Capture the cell that displays the provided text and extract its [X, Y] central coordinate. 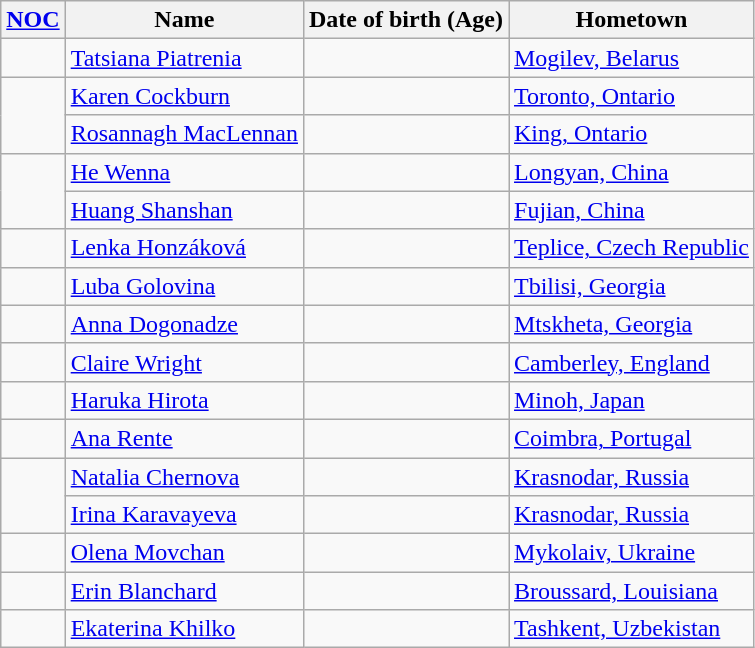
Irina Karavayeva [184, 515]
Camberley, England [631, 362]
Minoh, Japan [631, 400]
Longyan, China [631, 172]
Hometown [631, 20]
Ekaterina Khilko [184, 629]
Name [184, 20]
Coimbra, Portugal [631, 438]
Lenka Honzáková [184, 248]
Toronto, Ontario [631, 96]
Mtskheta, Georgia [631, 324]
Date of birth (Age) [406, 20]
Haruka Hirota [184, 400]
Anna Dogonadze [184, 324]
Ana Rente [184, 438]
Tashkent, Uzbekistan [631, 629]
Teplice, Czech Republic [631, 248]
Mykolaiv, Ukraine [631, 553]
Rosannagh MacLennan [184, 134]
Natalia Chernova [184, 477]
He Wenna [184, 172]
Mogilev, Belarus [631, 58]
Karen Cockburn [184, 96]
Tatsiana Piatrenia [184, 58]
Olena Movchan [184, 553]
Luba Golovina [184, 286]
NOC [33, 20]
Claire Wright [184, 362]
Fujian, China [631, 210]
Huang Shanshan [184, 210]
Broussard, Louisiana [631, 591]
Tbilisi, Georgia [631, 286]
Erin Blanchard [184, 591]
King, Ontario [631, 134]
